Capture the cell that displays the provided text and extract its [x, y] central coordinate. 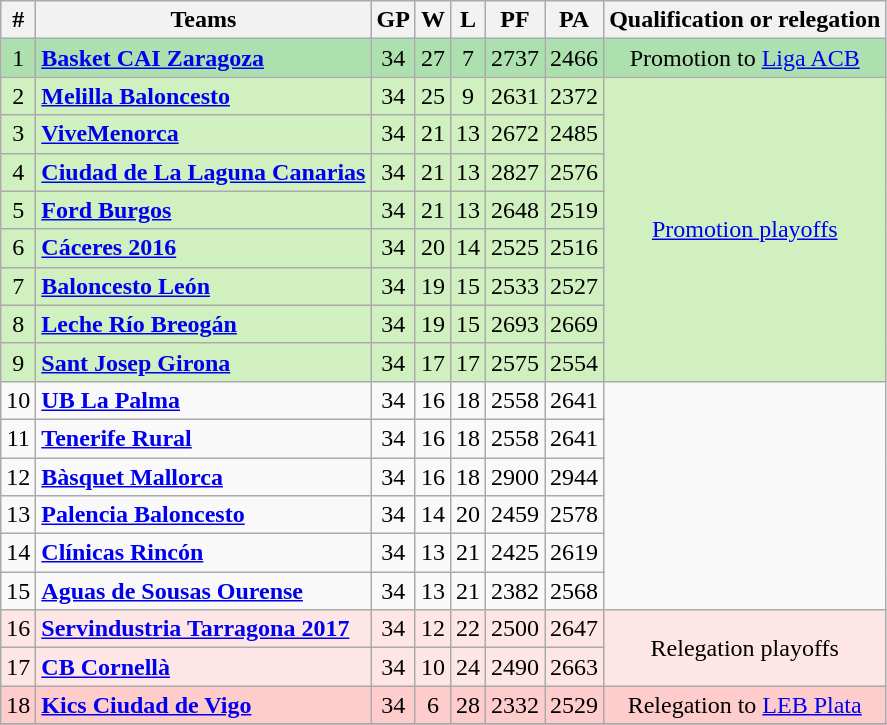
2490 [514, 667]
2672 [514, 134]
2568 [574, 591]
Servindustria Tarragona 2017 [204, 629]
24 [468, 667]
CB Cornellà [204, 667]
4 [18, 172]
2 [18, 96]
2516 [574, 248]
5 [18, 210]
Teams [204, 20]
Melilla Baloncesto [204, 96]
28 [468, 705]
2647 [574, 629]
PF [514, 20]
25 [432, 96]
2332 [514, 705]
Qualification or relegation [745, 20]
2519 [574, 210]
Basket CAI Zaragoza [204, 58]
GP [393, 20]
27 [432, 58]
3 [18, 134]
2900 [514, 477]
2693 [514, 324]
11 [18, 438]
2382 [514, 591]
Ford Burgos [204, 210]
2631 [514, 96]
2533 [514, 286]
Kics Ciudad de Vigo [204, 705]
2619 [574, 553]
Baloncesto León [204, 286]
L [468, 20]
Relegation to LEB Plata [745, 705]
2425 [514, 553]
Clínicas Rincón [204, 553]
2527 [574, 286]
# [18, 20]
Relegation playoffs [745, 648]
Ciudad de La Laguna Canarias [204, 172]
2554 [574, 362]
1 [18, 58]
2578 [574, 515]
2648 [514, 210]
2944 [574, 477]
2669 [574, 324]
W [432, 20]
Tenerife Rural [204, 438]
2663 [574, 667]
2575 [514, 362]
UB La Palma [204, 400]
8 [18, 324]
ViveMenorca [204, 134]
2500 [514, 629]
Leche Río Breogán [204, 324]
2737 [514, 58]
Palencia Baloncesto [204, 515]
2372 [574, 96]
22 [468, 629]
Sant Josep Girona [204, 362]
2529 [574, 705]
2576 [574, 172]
2466 [574, 58]
Cáceres 2016 [204, 248]
2485 [574, 134]
Promotion to Liga ACB [745, 58]
2827 [514, 172]
2459 [514, 515]
Aguas de Sousas Ourense [204, 591]
Promotion playoffs [745, 229]
2525 [514, 248]
Bàsquet Mallorca [204, 477]
PA [574, 20]
